Extract the (X, Y) coordinate from the center of the cell holding the provided text.  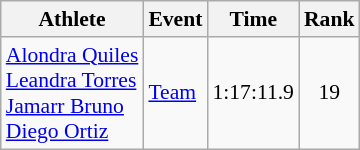
Event (175, 19)
Team (175, 93)
Athlete (72, 19)
1:17:11.9 (252, 93)
Rank (330, 19)
Time (252, 19)
Alondra QuilesLeandra TorresJamarr BrunoDiego Ortiz (72, 93)
19 (330, 93)
